Find where the given text appears and provide that cell's center as (x, y) coordinate. 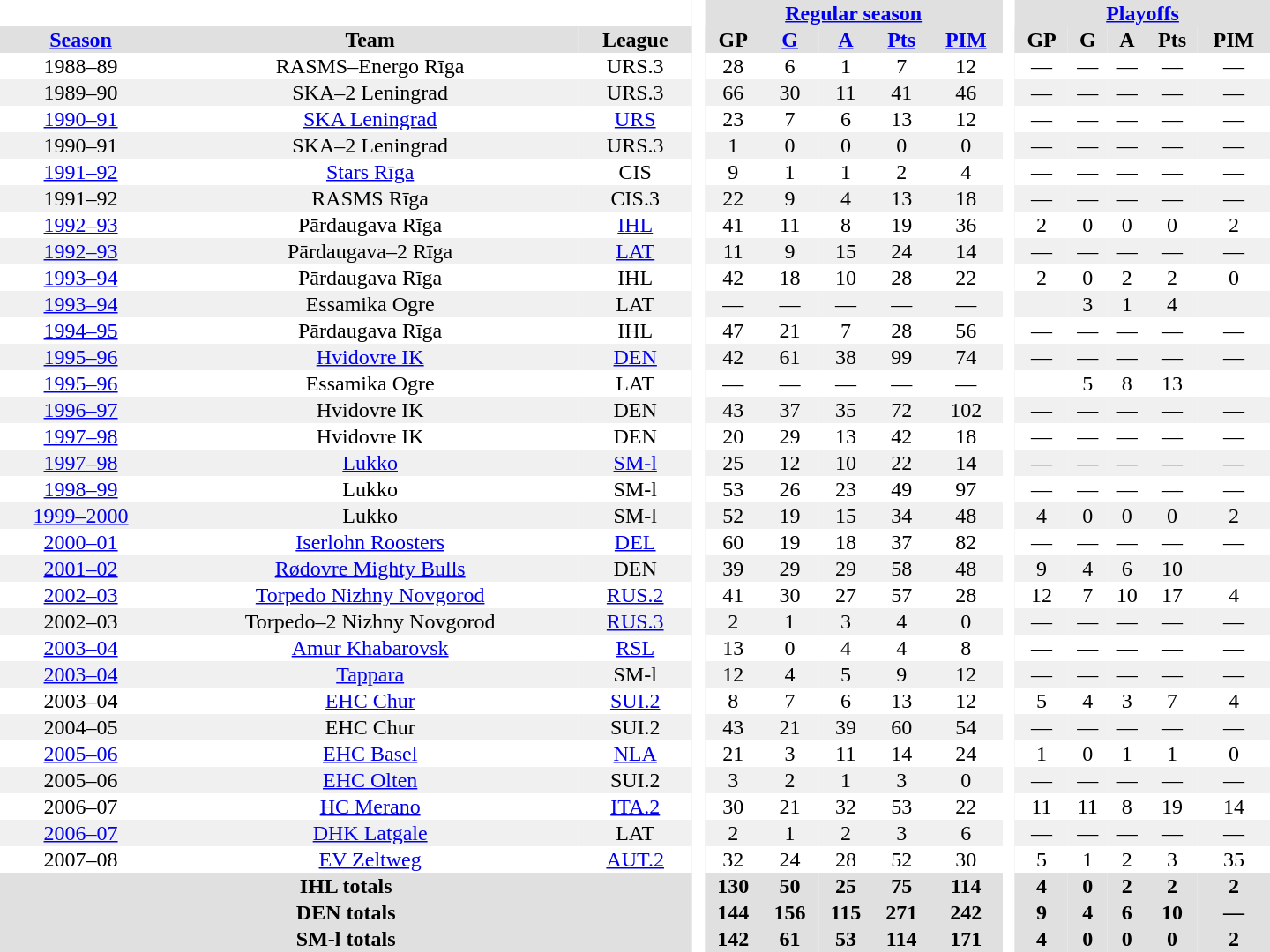
EHC Olten (370, 780)
27 (846, 595)
47 (733, 331)
Iserlohn Roosters (370, 542)
Torpedo Nizhny Novgorod (370, 595)
271 (901, 912)
49 (901, 489)
RASMS Rīga (370, 198)
102 (966, 410)
AUT.2 (635, 859)
EV Zeltweg (370, 859)
99 (901, 357)
SM-l totals (346, 939)
1999–2000 (81, 516)
1989–90 (81, 93)
Stars Rīga (370, 172)
2001–02 (81, 569)
97 (966, 489)
156 (789, 912)
242 (966, 912)
74 (966, 357)
17 (1172, 595)
2007–08 (81, 859)
HC Merano (370, 807)
50 (789, 886)
Season (81, 40)
72 (901, 410)
SKA Leningrad (370, 119)
46 (966, 93)
DEL (635, 542)
Regular season (854, 13)
IHL totals (346, 886)
144 (733, 912)
130 (733, 886)
171 (966, 939)
20 (733, 436)
57 (901, 595)
CIS.3 (635, 198)
Tappara (370, 674)
Team (370, 40)
82 (966, 542)
Torpedo–2 Nizhny Novgorod (370, 621)
Pārdaugava–2 Rīga (370, 251)
RUS.3 (635, 621)
NLA (635, 754)
142 (733, 939)
2000–01 (81, 542)
DEN totals (346, 912)
26 (789, 489)
Amur Khabarovsk (370, 648)
ITA.2 (635, 807)
Rødovre Mighty Bulls (370, 569)
1994–95 (81, 331)
RASMS–Energo Rīga (370, 66)
54 (966, 727)
RSL (635, 648)
1996–97 (81, 410)
66 (733, 93)
EHC Basel (370, 754)
1988–89 (81, 66)
2004–05 (81, 727)
CIS (635, 172)
Playoffs (1143, 13)
38 (846, 357)
115 (846, 912)
1998–99 (81, 489)
58 (901, 569)
34 (901, 516)
36 (966, 225)
DHK Latgale (370, 833)
56 (966, 331)
RUS.2 (635, 595)
URS (635, 119)
League (635, 40)
75 (901, 886)
